Detect which cell encompasses the target text, then output its (X, Y) center coordinate. 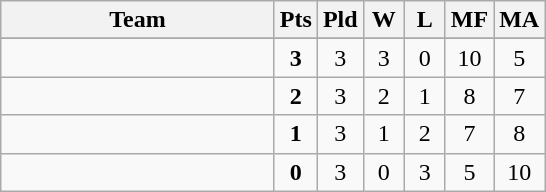
MF (469, 20)
W (384, 20)
L (424, 20)
Team (138, 20)
Pts (296, 20)
MA (520, 20)
Pld (340, 20)
